Extract the (X, Y) coordinate from the center of the cell holding the provided text.  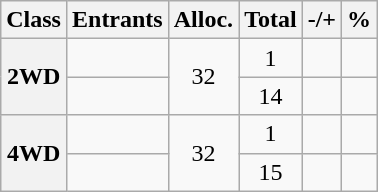
2WD (34, 77)
Alloc. (203, 20)
Entrants (117, 20)
-/+ (322, 20)
4WD (34, 153)
15 (271, 172)
% (360, 20)
Total (271, 20)
Class (34, 20)
14 (271, 96)
